From the cell containing the given text, extract its center point as [x, y] coordinate. 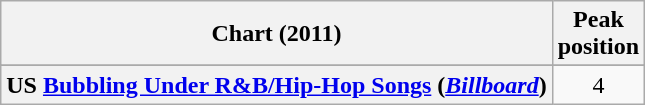
US Bubbling Under R&B/Hip-Hop Songs (Billboard) [276, 85]
Chart (2011) [276, 34]
4 [598, 85]
Peakposition [598, 34]
